Capture the cell that displays the provided text and extract its (x, y) central coordinate. 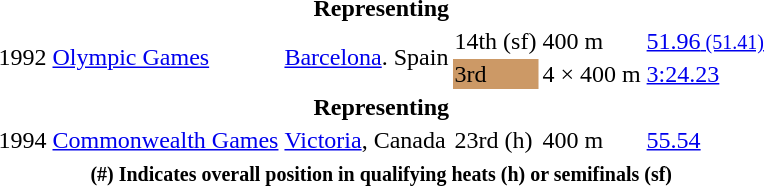
4 × 400 m (592, 74)
Barcelona. Spain (366, 58)
Commonwealth Games (166, 140)
Victoria, Canada (366, 140)
Olympic Games (166, 58)
3rd (496, 74)
14th (sf) (496, 41)
23rd (h) (496, 140)
